Locate the cell with the specified text and output its (X, Y) center coordinate. 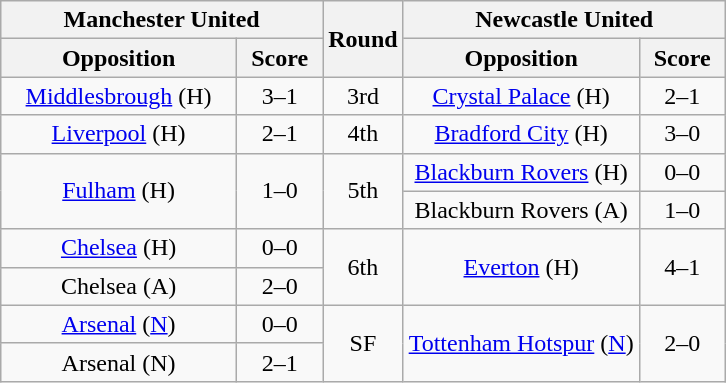
Everton (H) (521, 267)
Fulham (H) (119, 191)
4–1 (682, 267)
Middlesbrough (H) (119, 96)
SF (363, 343)
Round (363, 39)
Manchester United (162, 20)
Blackburn Rovers (A) (521, 210)
3rd (363, 96)
Blackburn Rovers (H) (521, 172)
Bradford City (H) (521, 134)
3–0 (682, 134)
Newcastle United (564, 20)
Liverpool (H) (119, 134)
Tottenham Hotspur (N) (521, 343)
3–1 (280, 96)
Chelsea (A) (119, 286)
4th (363, 134)
Crystal Palace (H) (521, 96)
5th (363, 191)
6th (363, 267)
Chelsea (H) (119, 248)
